Determine the [X, Y] coordinate at the center of the cell enclosing the given text.  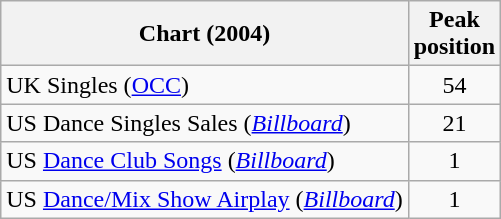
Peakposition [454, 34]
US Dance Club Songs (Billboard) [204, 161]
US Dance Singles Sales (Billboard) [204, 123]
54 [454, 85]
UK Singles (OCC) [204, 85]
21 [454, 123]
Chart (2004) [204, 34]
US Dance/Mix Show Airplay (Billboard) [204, 199]
